Identify which cell holds the provided text, then report its (x, y) central coordinate. 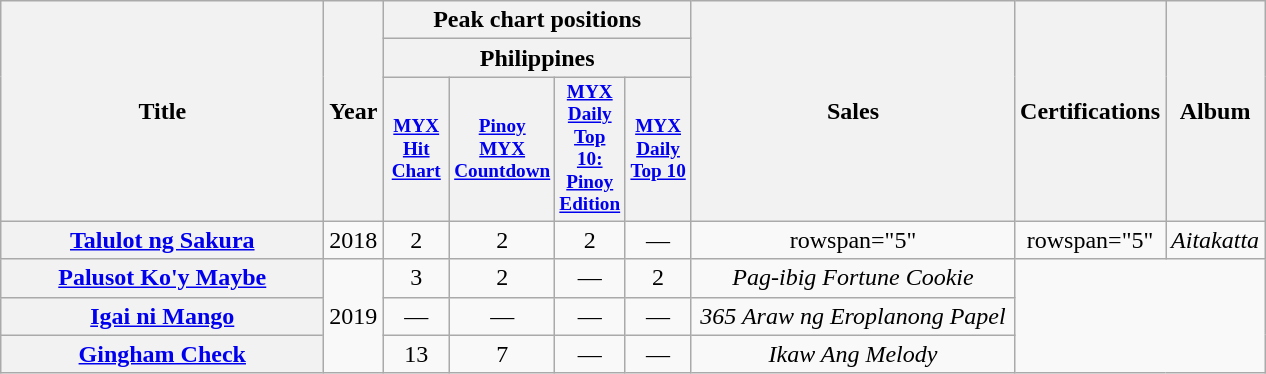
Palusot Ko'y Maybe (162, 278)
Igai ni Mango (162, 316)
MYX Hit Chart (416, 149)
3 (416, 278)
Aitakatta (1216, 240)
MYX Daily Top 10 (658, 149)
Ikaw Ang Melody (852, 354)
Peak chart positions (538, 20)
365 Araw ng Eroplanong Papel (852, 316)
Sales (852, 111)
Year (354, 111)
Pinoy MYX Countdown (502, 149)
MYX Daily Top 10: Pinoy Edition (590, 149)
Talulot ng Sakura (162, 240)
Pag-ibig Fortune Cookie (852, 278)
Album (1216, 111)
Title (162, 111)
Gingham Check (162, 354)
2019 (354, 316)
Philippines (538, 58)
2018 (354, 240)
13 (416, 354)
7 (502, 354)
Certifications (1090, 111)
